Provide the (X, Y) coordinate of the cell's center where the given text is located.  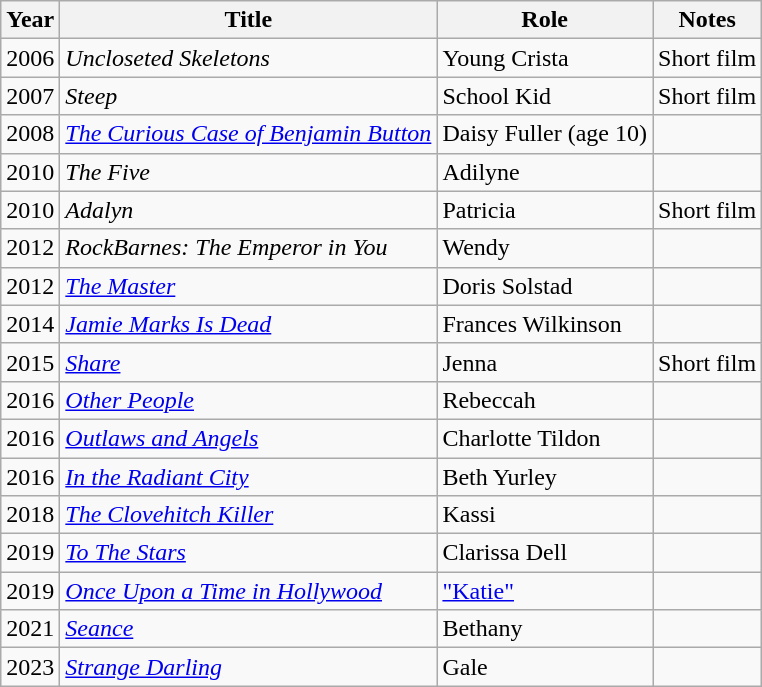
Steep (248, 96)
"Katie" (545, 591)
Kassi (545, 515)
Once Upon a Time in Hollywood (248, 591)
Bethany (545, 629)
Title (248, 20)
Adalyn (248, 210)
Strange Darling (248, 667)
2007 (30, 96)
Charlotte Tildon (545, 438)
Jenna (545, 362)
Clarissa Dell (545, 553)
The Five (248, 172)
Jamie Marks Is Dead (248, 324)
Patricia (545, 210)
The Master (248, 286)
RockBarnes: The Emperor in You (248, 248)
School Kid (545, 96)
2014 (30, 324)
Wendy (545, 248)
Young Crista (545, 58)
Rebeccah (545, 400)
2023 (30, 667)
Notes (708, 20)
Role (545, 20)
The Clovehitch Killer (248, 515)
Adilyne (545, 172)
The Curious Case of Benjamin Button (248, 134)
Doris Solstad (545, 286)
Seance (248, 629)
2006 (30, 58)
To The Stars (248, 553)
Frances Wilkinson (545, 324)
2021 (30, 629)
Other People (248, 400)
Uncloseted Skeletons (248, 58)
Beth Yurley (545, 477)
Outlaws and Angels (248, 438)
Year (30, 20)
Daisy Fuller (age 10) (545, 134)
2015 (30, 362)
Share (248, 362)
In the Radiant City (248, 477)
Gale (545, 667)
2018 (30, 515)
2008 (30, 134)
